Extract the (X, Y) coordinate from the center of the cell holding the provided text.  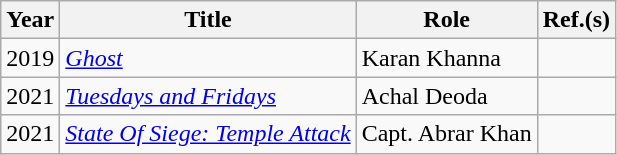
Title (208, 20)
2019 (30, 58)
Capt. Abrar Khan (446, 134)
Karan Khanna (446, 58)
Achal Deoda (446, 96)
Ref.(s) (576, 20)
Year (30, 20)
State Of Siege: Temple Attack (208, 134)
Tuesdays and Fridays (208, 96)
Role (446, 20)
Ghost (208, 58)
